Capture the cell that displays the provided text and extract its (x, y) central coordinate. 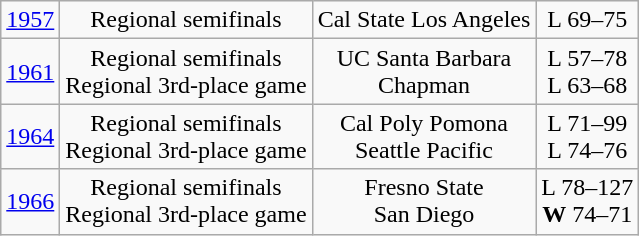
L 78–127W 74–71 (588, 202)
1966 (30, 202)
1957 (30, 20)
Regional semifinals (186, 20)
1961 (30, 72)
L 69–75 (588, 20)
Cal State Los Angeles (424, 20)
UC Santa BarbaraChapman (424, 72)
1964 (30, 136)
Fresno StateSan Diego (424, 202)
L 71–99L 74–76 (588, 136)
Cal Poly PomonaSeattle Pacific (424, 136)
L 57–78L 63–68 (588, 72)
